Identify which cell holds the provided text, then report its (X, Y) central coordinate. 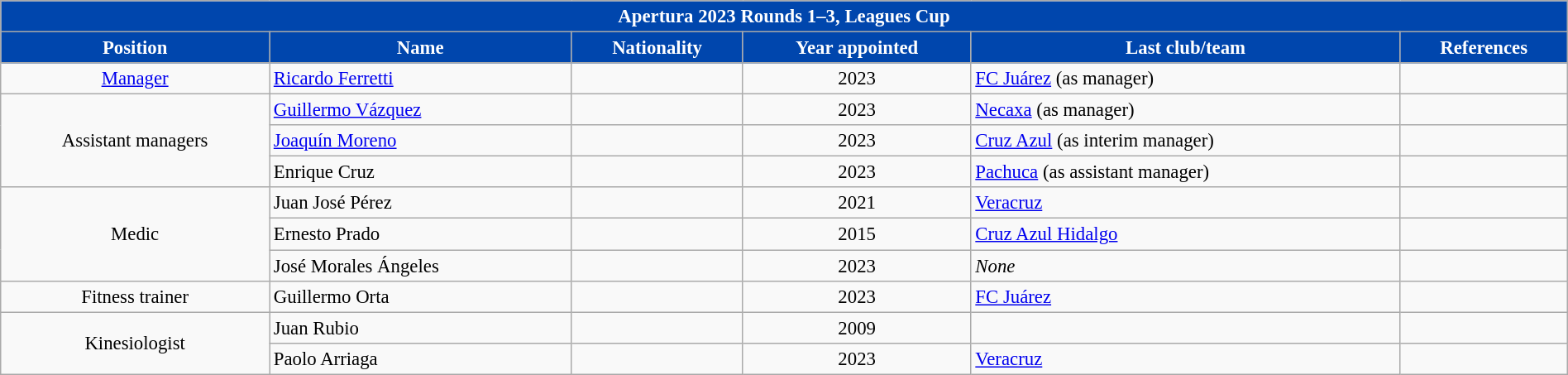
2021 (857, 203)
Last club/team (1186, 48)
Assistant managers (136, 141)
Juan José Pérez (420, 203)
FC Juárez (as manager) (1186, 79)
Pachuca (as assistant manager) (1186, 172)
2015 (857, 234)
Fitness trainer (136, 296)
Apertura 2023 Rounds 1–3, Leagues Cup (784, 17)
Necaxa (as manager) (1186, 110)
2009 (857, 328)
Ricardo Ferretti (420, 79)
Enrique Cruz (420, 172)
Cruz Azul (as interim manager) (1186, 141)
Paolo Arriaga (420, 358)
Joaquín Moreno (420, 141)
Kinesiologist (136, 343)
Manager (136, 79)
Ernesto Prado (420, 234)
Cruz Azul Hidalgo (1186, 234)
None (1186, 266)
Guillermo Orta (420, 296)
Guillermo Vázquez (420, 110)
Year appointed (857, 48)
Position (136, 48)
Name (420, 48)
FC Juárez (1186, 296)
Juan Rubio (420, 328)
José Morales Ángeles (420, 266)
References (1484, 48)
Medic (136, 233)
Nationality (657, 48)
